Find where the given text appears and provide that cell's center as (x, y) coordinate. 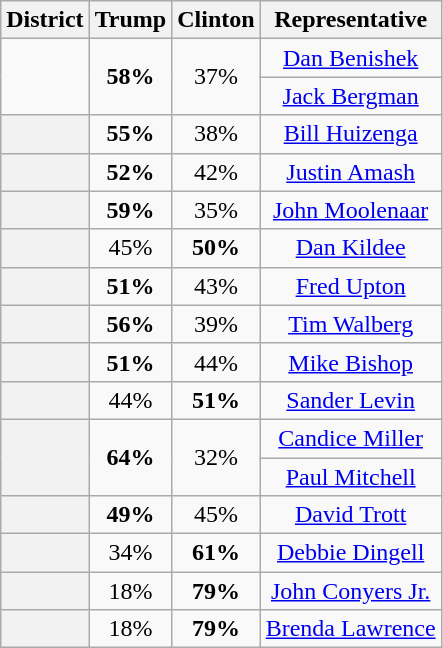
Mike Bishop (350, 362)
District (45, 20)
64% (130, 457)
Candice Miller (350, 438)
Dan Kildee (350, 248)
Justin Amash (350, 172)
34% (130, 553)
61% (216, 553)
39% (216, 324)
Tim Walberg (350, 324)
Clinton (216, 20)
37% (216, 77)
John Moolenaar (350, 210)
Fred Upton (350, 286)
35% (216, 210)
Trump (130, 20)
38% (216, 134)
59% (130, 210)
50% (216, 248)
John Conyers Jr. (350, 591)
Debbie Dingell (350, 553)
49% (130, 515)
32% (216, 457)
Paul Mitchell (350, 477)
Jack Bergman (350, 96)
42% (216, 172)
Dan Benishek (350, 58)
58% (130, 77)
Brenda Lawrence (350, 629)
43% (216, 286)
Bill Huizenga (350, 134)
Representative (350, 20)
52% (130, 172)
Sander Levin (350, 400)
56% (130, 324)
David Trott (350, 515)
55% (130, 134)
